Pinpoint the cell where the given text exists, returning its [X, Y] midpoint coordinate. 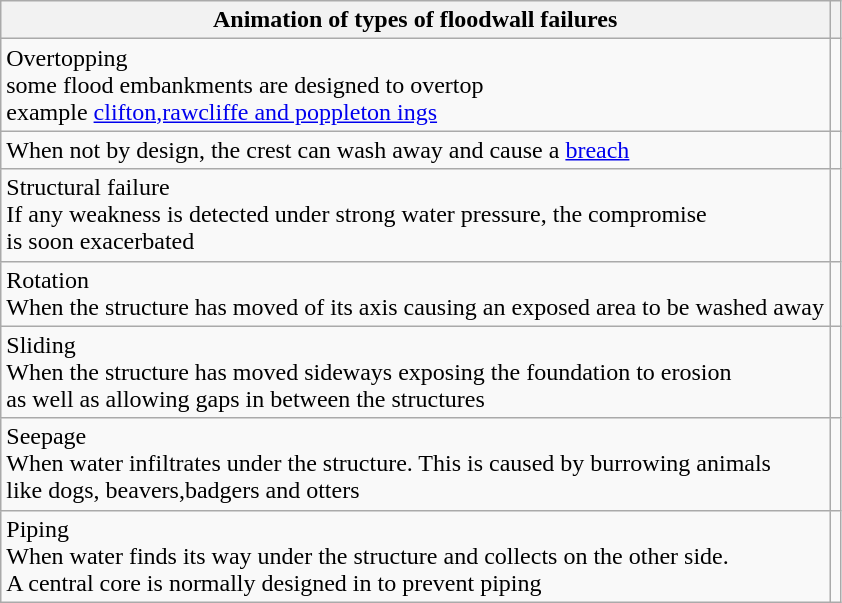
RotationWhen the structure has moved of its axis causing an exposed area to be washed away [416, 294]
Overtoppingsome flood embankments are designed to overtopexample clifton,rawcliffe and poppleton ings [416, 85]
Structural failureIf any weakness is detected under strong water pressure, the compromiseis soon exacerbated [416, 215]
SeepageWhen water infiltrates under the structure. This is caused by burrowing animalslike dogs, beavers,badgers and otters [416, 464]
When not by design, the crest can wash away and cause a breach [416, 150]
Animation of types of floodwall failures [416, 20]
PipingWhen water finds its way under the structure and collects on the other side.A central core is normally designed in to prevent piping [416, 556]
SlidingWhen the structure has moved sideways exposing the foundation to erosionas well as allowing gaps in between the structures [416, 372]
